For the text-containing cell, return its midpoint in (X, Y) coordinate format. 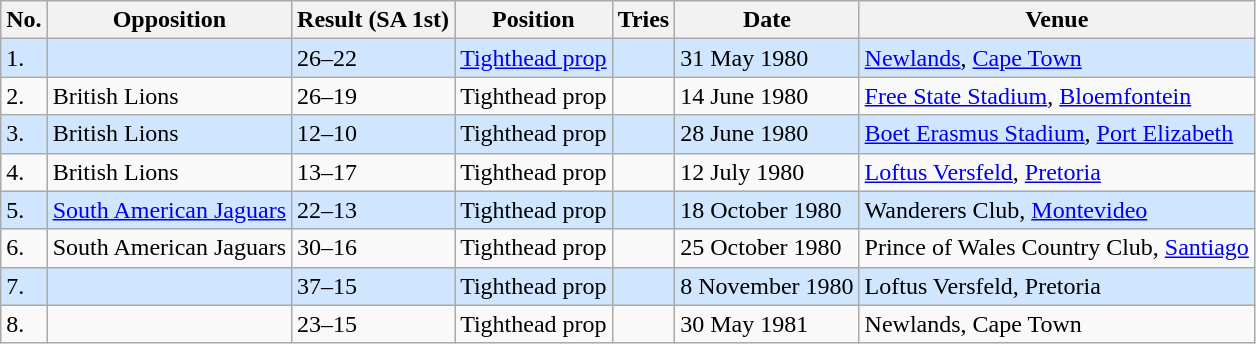
Free State Stadium, Bloemfontein (1056, 96)
Result (SA 1st) (374, 20)
Opposition (169, 20)
7. (24, 286)
25 October 1980 (767, 248)
8. (24, 324)
Date (767, 20)
30 May 1981 (767, 324)
Venue (1056, 20)
13–17 (374, 172)
14 June 1980 (767, 96)
8 November 1980 (767, 286)
Prince of Wales Country Club, Santiago (1056, 248)
Boet Erasmus Stadium, Port Elizabeth (1056, 134)
Position (534, 20)
31 May 1980 (767, 58)
28 June 1980 (767, 134)
Wanderers Club, Montevideo (1056, 210)
6. (24, 248)
4. (24, 172)
37–15 (374, 286)
26–22 (374, 58)
1. (24, 58)
23–15 (374, 324)
3. (24, 134)
22–13 (374, 210)
12 July 1980 (767, 172)
30–16 (374, 248)
18 October 1980 (767, 210)
No. (24, 20)
2. (24, 96)
12–10 (374, 134)
26–19 (374, 96)
Tries (644, 20)
5. (24, 210)
